Locate the cell with the specified text and output its (x, y) center coordinate. 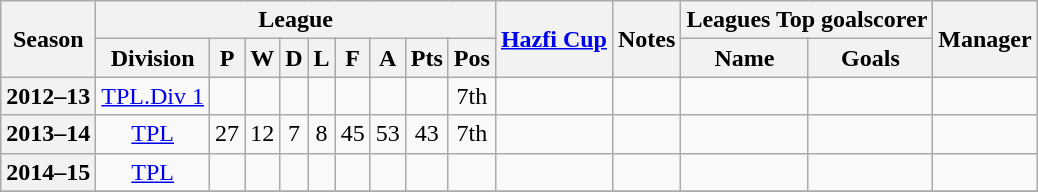
F (352, 58)
2012–13 (48, 96)
Season (48, 39)
45 (352, 134)
53 (388, 134)
A (388, 58)
43 (426, 134)
Notes (646, 39)
2013–14 (48, 134)
TPL.Div 1 (153, 96)
27 (228, 134)
Pts (426, 58)
12 (262, 134)
Name (744, 58)
Goals (870, 58)
P (228, 58)
W (262, 58)
L (322, 58)
7 (294, 134)
League (296, 20)
Division (153, 58)
8 (322, 134)
Manager (985, 39)
2014–15 (48, 172)
Hazfi Cup (554, 39)
Pos (472, 58)
D (294, 58)
Leagues Top goalscorer (807, 20)
